Return the [X, Y] coordinate for the center point of the cell that contains the specified text.  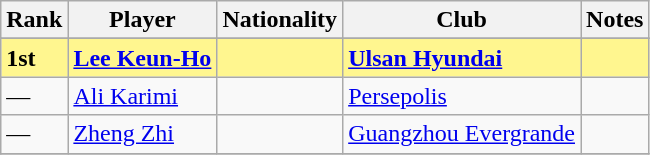
Rank [34, 20]
Notes [615, 20]
Player [142, 20]
Persepolis [462, 96]
Nationality [280, 20]
Club [462, 20]
1st [34, 58]
Ali Karimi [142, 96]
Lee Keun-Ho [142, 58]
Ulsan Hyundai [462, 58]
Zheng Zhi [142, 134]
Guangzhou Evergrande [462, 134]
